From the cell containing the given text, extract its center point as (X, Y) coordinate. 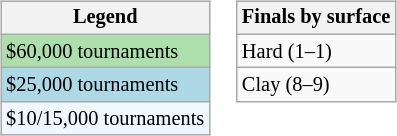
Finals by surface (316, 18)
Legend (105, 18)
$10/15,000 tournaments (105, 119)
$25,000 tournaments (105, 85)
Clay (8–9) (316, 85)
Hard (1–1) (316, 51)
$60,000 tournaments (105, 51)
